Locate the cell with the specified text and output its [X, Y] center coordinate. 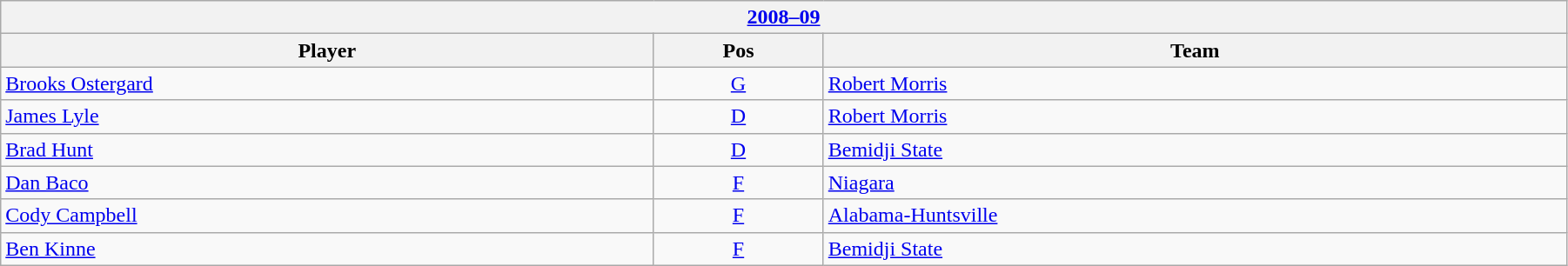
Ben Kinne [327, 249]
Team [1195, 50]
Brad Hunt [327, 150]
Alabama-Huntsville [1195, 216]
Dan Baco [327, 183]
Cody Campbell [327, 216]
James Lyle [327, 116]
Player [327, 50]
Niagara [1195, 183]
Brooks Ostergard [327, 83]
Pos [738, 50]
G [738, 83]
2008–09 [784, 17]
